From the cell containing the given text, extract its center point as [X, Y] coordinate. 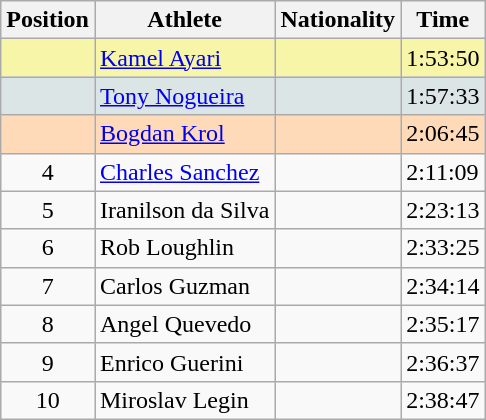
1:57:33 [443, 96]
2:35:17 [443, 324]
Nationality [338, 20]
Enrico Guerini [184, 362]
Charles Sanchez [184, 172]
2:06:45 [443, 134]
9 [48, 362]
2:38:47 [443, 400]
2:33:25 [443, 248]
Position [48, 20]
8 [48, 324]
7 [48, 286]
Athlete [184, 20]
4 [48, 172]
Tony Nogueira [184, 96]
10 [48, 400]
Time [443, 20]
Iranilson da Silva [184, 210]
6 [48, 248]
2:36:37 [443, 362]
Miroslav Legin [184, 400]
1:53:50 [443, 58]
2:11:09 [443, 172]
Carlos Guzman [184, 286]
2:23:13 [443, 210]
Bogdan Krol [184, 134]
Kamel Ayari [184, 58]
2:34:14 [443, 286]
Rob Loughlin [184, 248]
5 [48, 210]
Angel Quevedo [184, 324]
